Detect which cell encompasses the target text, then output its [X, Y] center coordinate. 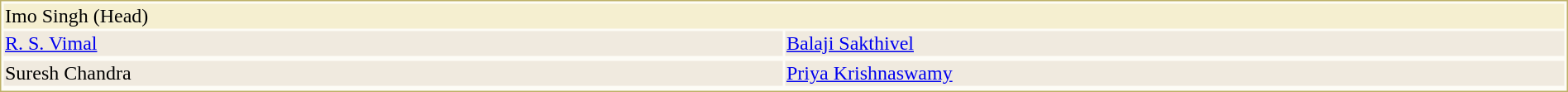
Priya Krishnaswamy [1175, 74]
Suresh Chandra [393, 74]
Balaji Sakthivel [1175, 44]
R. S. Vimal [393, 44]
Imo Singh (Head) [784, 16]
